Extract the [X, Y] coordinate from the center of the cell holding the provided text.  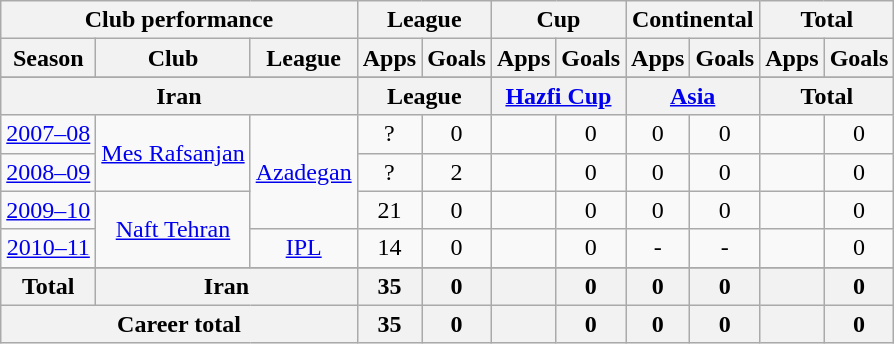
14 [389, 248]
Mes Rafsanjan [173, 153]
Azadegan [304, 172]
Asia [693, 96]
2009–10 [48, 210]
2007–08 [48, 134]
Naft Tehran [173, 229]
2008–09 [48, 172]
2 [457, 172]
Cup [558, 20]
IPL [304, 248]
21 [389, 210]
Continental [693, 20]
Career total [179, 324]
Season [48, 58]
2010–11 [48, 248]
Hazfi Cup [558, 96]
Club [173, 58]
Club performance [179, 20]
